Identify which cell holds the provided text, then report its (x, y) central coordinate. 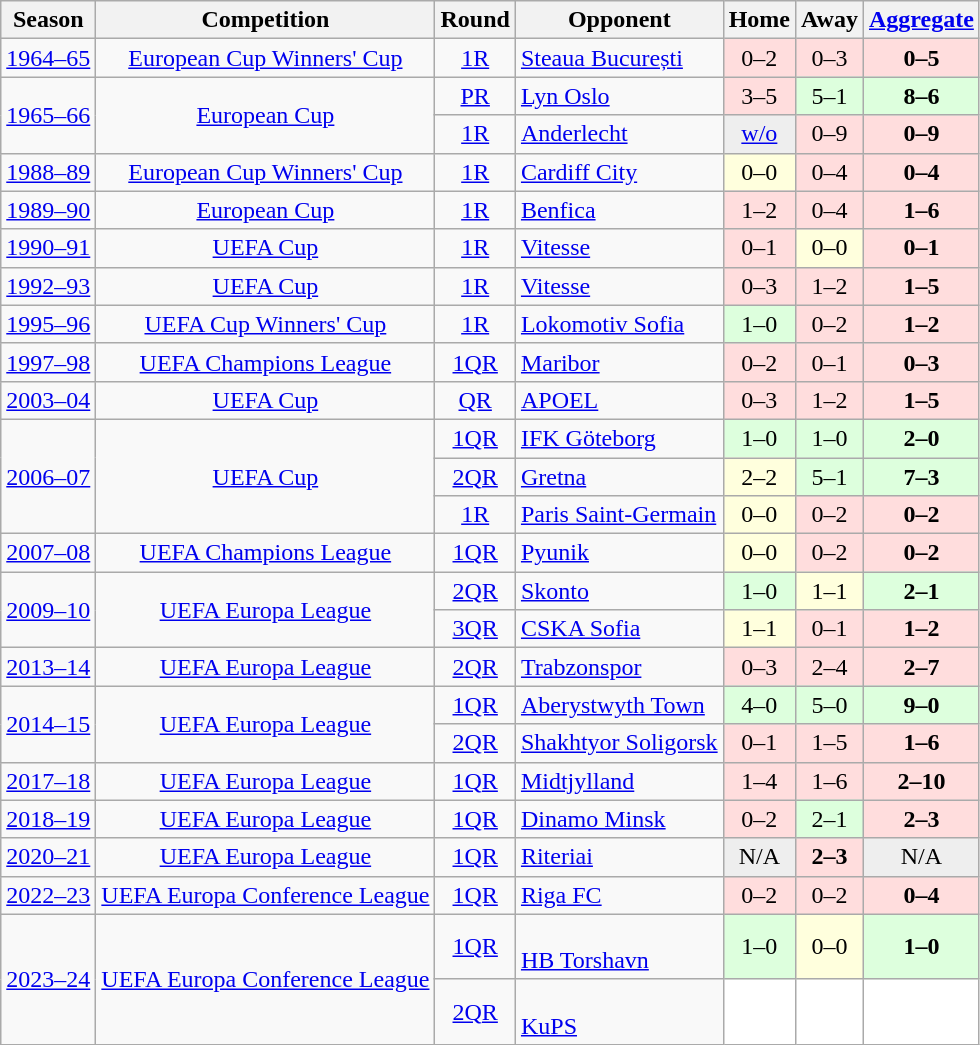
5–0 (830, 705)
Aggregate (921, 20)
1990–91 (48, 248)
Season (48, 20)
Anderlecht (619, 134)
8–6 (921, 96)
Home (759, 20)
Gretna (619, 477)
1995–96 (48, 324)
2–7 (921, 667)
1–4 (759, 781)
PR (475, 96)
Dinamo Minsk (619, 819)
Lokomotiv Sofia (619, 324)
w/o (759, 134)
Riga FC (619, 895)
IFK Göteborg (619, 438)
Aberystwyth Town (619, 705)
QR (475, 400)
2009–10 (48, 610)
2023–24 (48, 979)
2003–04 (48, 400)
Cardiff City (619, 172)
Opponent (619, 20)
Away (830, 20)
1997–98 (48, 362)
2022–23 (48, 895)
2014–15 (48, 724)
2006–07 (48, 476)
2020–21 (48, 857)
1965–66 (48, 115)
Steaua București (619, 58)
Competition (266, 20)
Paris Saint-Germain (619, 515)
1988–89 (48, 172)
2–2 (759, 477)
9–0 (921, 705)
2–4 (830, 667)
KuPS (619, 1012)
7–3 (921, 477)
Midtjylland (619, 781)
APOEL (619, 400)
3–5 (759, 96)
Lyn Oslo (619, 96)
1992–93 (48, 286)
Trabzonspor (619, 667)
3QR (475, 629)
4–0 (759, 705)
2017–18 (48, 781)
Shakhtyor Soligorsk (619, 743)
2–10 (921, 781)
1989–90 (48, 210)
HB Torshavn (619, 946)
2–0 (921, 438)
CSKA Sofia (619, 629)
Benfica (619, 210)
0–5 (921, 58)
2018–19 (48, 819)
1964–65 (48, 58)
2013–14 (48, 667)
Riteriai (619, 857)
Pyunik (619, 553)
2007–08 (48, 553)
UEFA Cup Winners' Cup (266, 324)
Maribor (619, 362)
Round (475, 20)
Skonto (619, 591)
